Scan for the cell matching the given text and deliver its (x, y) coordinate at center. 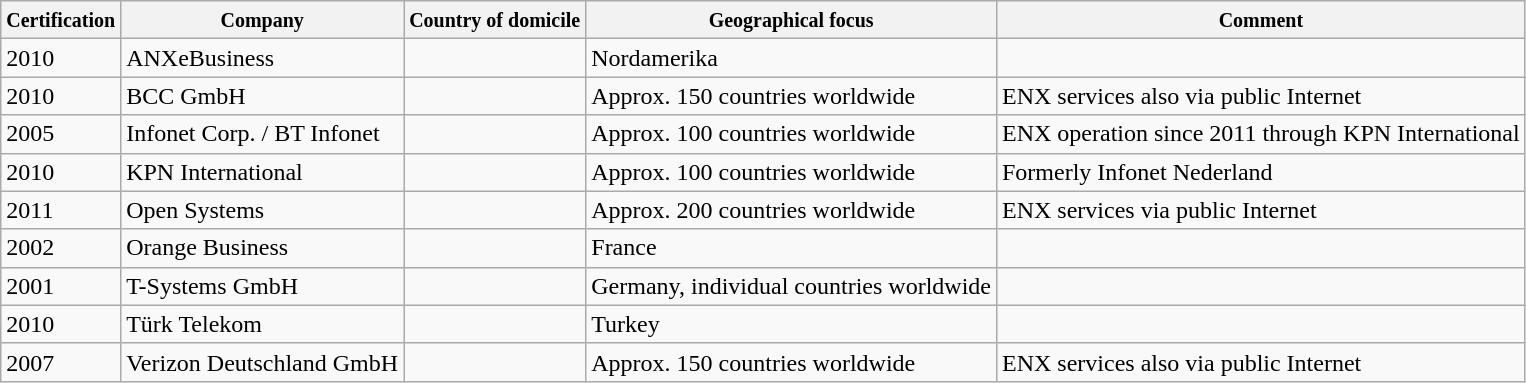
2001 (61, 286)
Infonet Corp. / BT Infonet (262, 134)
Certification (61, 20)
Open Systems (262, 210)
BCC GmbH (262, 96)
Germany, individual countries worldwide (792, 286)
Comment (1260, 20)
Formerly Infonet Nederland (1260, 172)
Approx. 200 countries worldwide (792, 210)
2002 (61, 248)
France (792, 248)
Geographical focus (792, 20)
ANXeBusiness (262, 58)
KPN International (262, 172)
Nordamerika (792, 58)
Verizon Deutschland GmbH (262, 362)
Country of domicile (495, 20)
Company (262, 20)
Türk Telekom (262, 324)
2011 (61, 210)
ENX services via public Internet (1260, 210)
Orange Business (262, 248)
2005 (61, 134)
T-Systems GmbH (262, 286)
ENX operation since 2011 through KPN International (1260, 134)
2007 (61, 362)
Turkey (792, 324)
